Find where the given text appears and provide that cell's center as [x, y] coordinate. 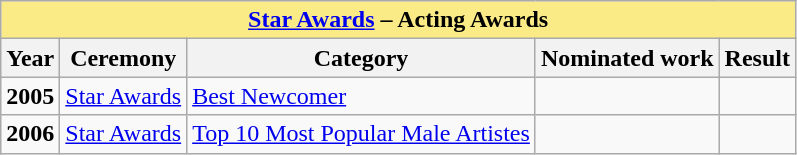
2005 [30, 96]
Ceremony [124, 58]
Top 10 Most Popular Male Artistes [362, 134]
Result [757, 58]
Category [362, 58]
Star Awards – Acting Awards [398, 20]
Best Newcomer [362, 96]
Year [30, 58]
2006 [30, 134]
Nominated work [627, 58]
